Find where the given text appears and provide that cell's center as [x, y] coordinate. 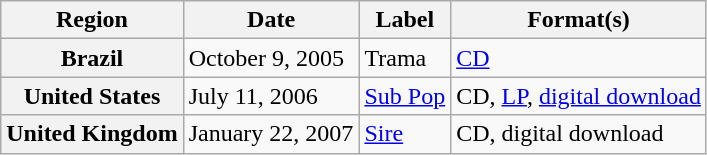
Region [92, 20]
Date [271, 20]
Label [405, 20]
Sub Pop [405, 96]
CD, LP, digital download [579, 96]
CD [579, 58]
CD, digital download [579, 134]
United States [92, 96]
July 11, 2006 [271, 96]
Format(s) [579, 20]
January 22, 2007 [271, 134]
Sire [405, 134]
Brazil [92, 58]
United Kingdom [92, 134]
October 9, 2005 [271, 58]
Trama [405, 58]
